Pinpoint the cell where the given text exists, returning its [x, y] midpoint coordinate. 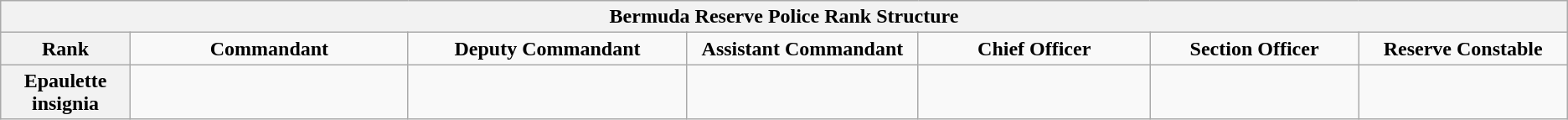
Rank [65, 49]
Commandant [269, 49]
Reserve Constable [1462, 49]
Chief Officer [1034, 49]
Section Officer [1255, 49]
Epauletteinsignia [65, 92]
Bermuda Reserve Police Rank Structure [784, 17]
Assistant Commandant [802, 49]
Deputy Commandant [547, 49]
